Return [X, Y] of the center of cell containing provided text 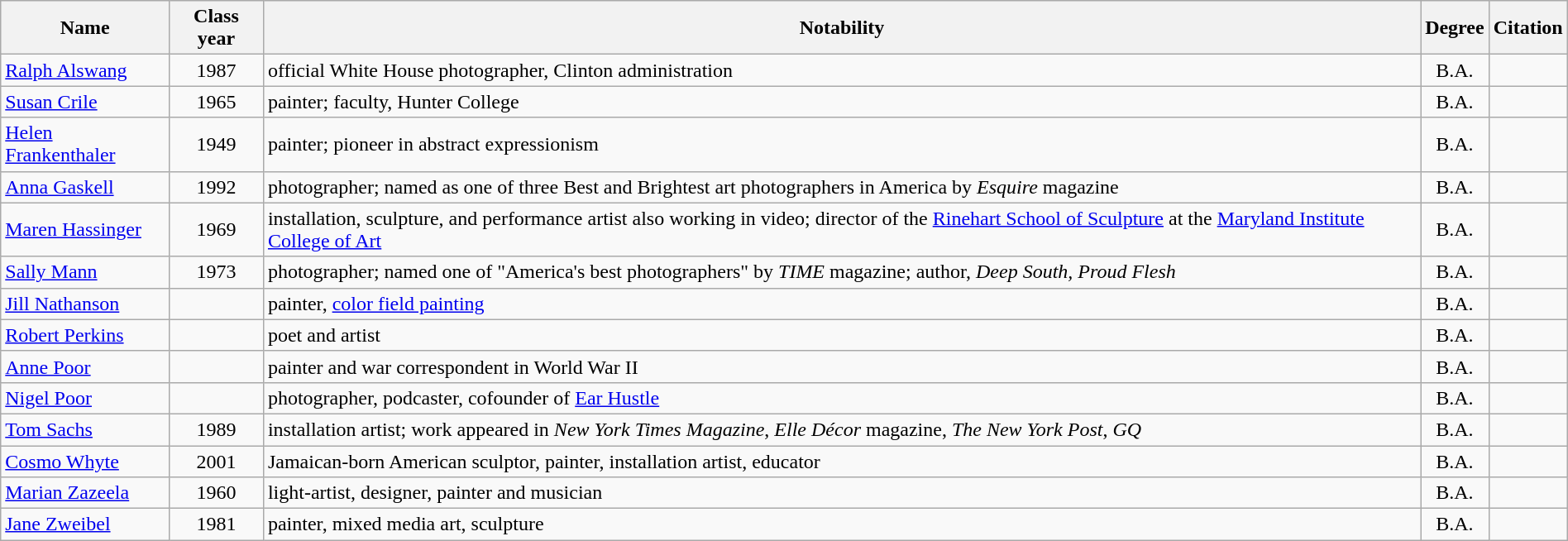
painter, color field painting [842, 304]
1965 [217, 102]
1949 [217, 144]
poet and artist [842, 335]
Robert Perkins [85, 335]
Tom Sachs [85, 429]
Anna Gaskell [85, 187]
1981 [217, 524]
Maren Hassinger [85, 230]
1960 [217, 493]
photographer, podcaster, cofounder of Ear Hustle [842, 398]
painter; pioneer in abstract expressionism [842, 144]
official White House photographer, Clinton administration [842, 70]
1969 [217, 230]
painter; faculty, Hunter College [842, 102]
Jamaican-born American sculptor, painter, installation artist, educator [842, 461]
Anne Poor [85, 366]
Nigel Poor [85, 398]
Susan Crile [85, 102]
installation artist; work appeared in New York Times Magazine, Elle Décor magazine, The New York Post, GQ [842, 429]
Notability [842, 28]
Class year [217, 28]
painter and war correspondent in World War II [842, 366]
Marian Zazeela [85, 493]
2001 [217, 461]
1973 [217, 272]
Helen Frankenthaler [85, 144]
Name [85, 28]
Ralph Alswang [85, 70]
photographer; named as one of three Best and Brightest art photographers in America by Esquire magazine [842, 187]
1992 [217, 187]
painter, mixed media art, sculpture [842, 524]
1989 [217, 429]
Citation [1528, 28]
light-artist, designer, painter and musician [842, 493]
Degree [1456, 28]
Jane Zweibel [85, 524]
photographer; named one of "America's best photographers" by TIME magazine; author, Deep South, Proud Flesh [842, 272]
Cosmo Whyte [85, 461]
1987 [217, 70]
Jill Nathanson [85, 304]
Sally Mann [85, 272]
